Identify which cell holds the provided text, then report its [X, Y] central coordinate. 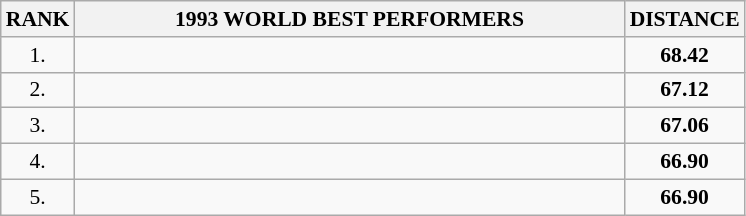
RANK [38, 19]
67.06 [685, 126]
DISTANCE [685, 19]
2. [38, 90]
1993 WORLD BEST PERFORMERS [349, 19]
5. [38, 197]
68.42 [685, 55]
3. [38, 126]
1. [38, 55]
67.12 [685, 90]
4. [38, 162]
